Locate the cell with the specified text and output its [X, Y] center coordinate. 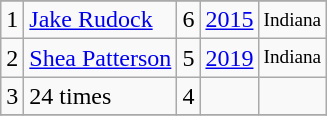
3 [12, 96]
2 [12, 58]
4 [188, 96]
Shea Patterson [100, 58]
24 times [100, 96]
6 [188, 20]
Jake Rudock [100, 20]
2019 [230, 58]
1 [12, 20]
2015 [230, 20]
5 [188, 58]
